Determine the (x, y) coordinate at the center of the cell enclosing the given text.  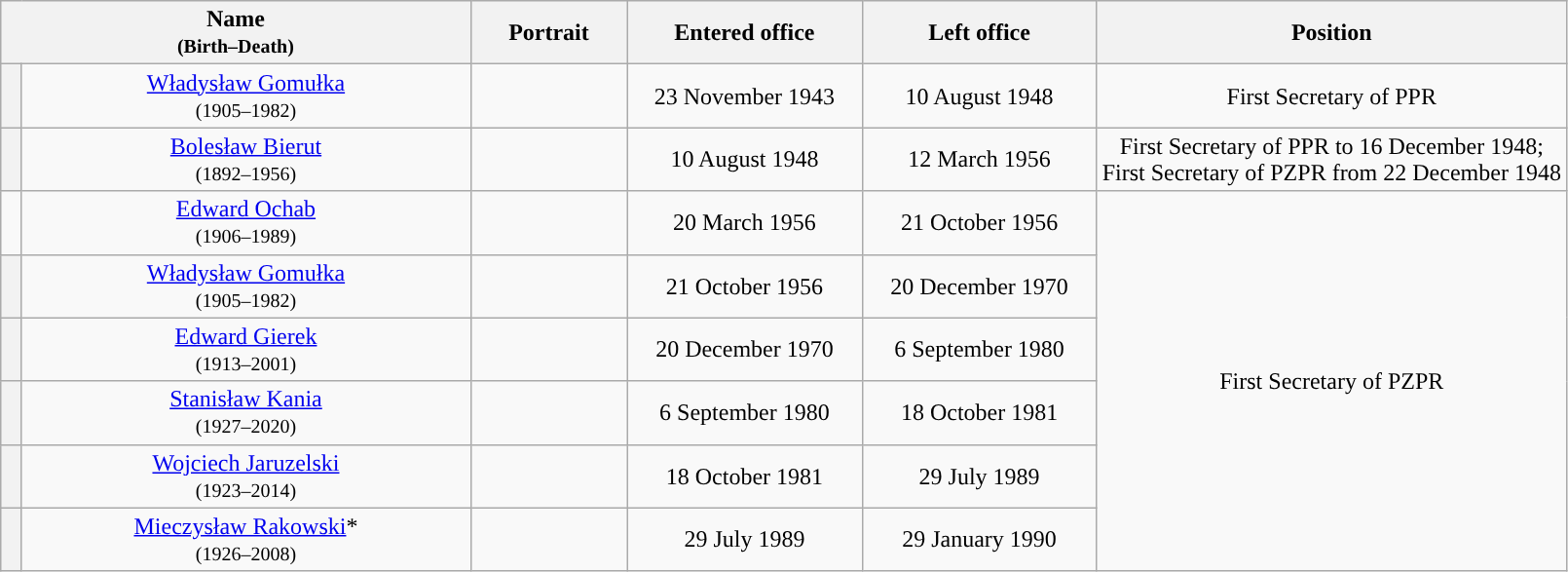
Edward Ochab(1906–1989) (245, 222)
Position (1331, 33)
Bolesław Bierut(1892–1956) (245, 160)
12 March 1956 (980, 160)
First Secretary of PZPR (1331, 381)
Mieczysław Rakowski*(1926–2008) (245, 540)
Stanisław Kania(1927–2020) (245, 413)
Portrait (549, 33)
29 January 1990 (980, 540)
First Secretary of PPR (1331, 95)
Left office (980, 33)
Edward Gierek(1913–2001) (245, 349)
23 November 1943 (744, 95)
Wojciech Jaruzelski(1923–2014) (245, 476)
Entered office (744, 33)
First Secretary of PPR to 16 December 1948;First Secretary of PZPR from 22 December 1948 (1331, 160)
Name(Birth–Death) (236, 33)
20 March 1956 (744, 222)
